Scan for the cell matching the given text and deliver its (x, y) coordinate at center. 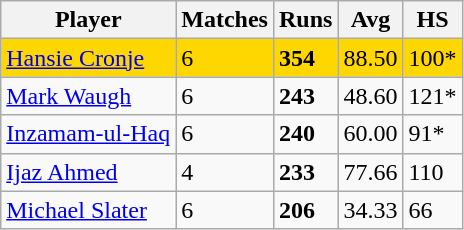
Player (88, 20)
77.66 (370, 172)
34.33 (370, 210)
100* (432, 58)
HS (432, 20)
110 (432, 172)
Avg (370, 20)
354 (305, 58)
Runs (305, 20)
Ijaz Ahmed (88, 172)
Inzamam-ul-Haq (88, 134)
4 (225, 172)
240 (305, 134)
66 (432, 210)
48.60 (370, 96)
Michael Slater (88, 210)
206 (305, 210)
91* (432, 134)
Mark Waugh (88, 96)
Matches (225, 20)
88.50 (370, 58)
Hansie Cronje (88, 58)
233 (305, 172)
121* (432, 96)
60.00 (370, 134)
243 (305, 96)
